Find where the given text appears and provide that cell's center as [x, y] coordinate. 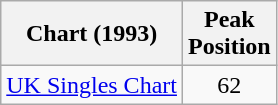
62 [229, 85]
UK Singles Chart [92, 85]
PeakPosition [229, 34]
Chart (1993) [92, 34]
